Provide the (x, y) coordinate of the cell's center where the given text is located.  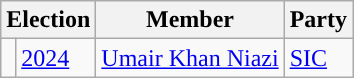
Party (318, 20)
Member (190, 20)
Umair Khan Niazi (190, 58)
2024 (56, 58)
SIC (318, 58)
Election (48, 20)
